Search for the cell housing the specified text and yield its [X, Y] center coordinate. 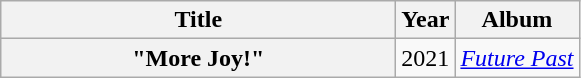
Title [198, 20]
Future Past [517, 58]
Year [426, 20]
"More Joy!" [198, 58]
2021 [426, 58]
Album [517, 20]
